Identify which cell holds the provided text, then report its (x, y) central coordinate. 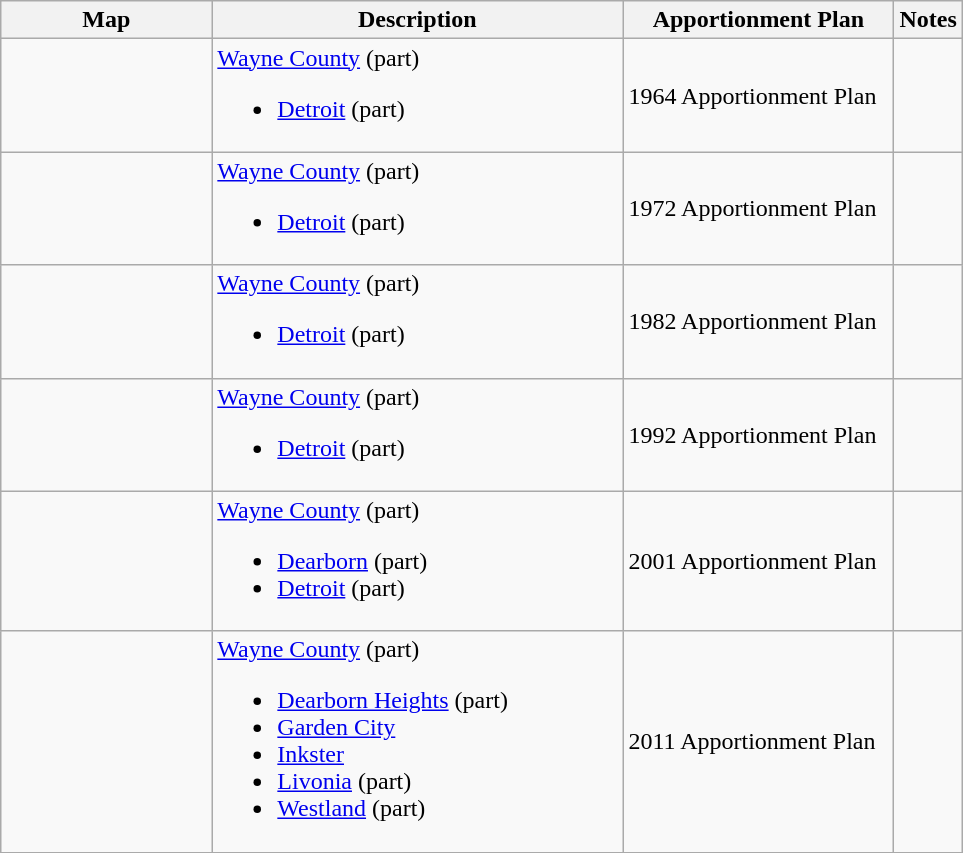
Wayne County (part)Dearborn (part)Detroit (part) (418, 561)
1964 Apportionment Plan (758, 96)
Description (418, 20)
1992 Apportionment Plan (758, 434)
Apportionment Plan (758, 20)
Map (106, 20)
Notes (928, 20)
2011 Apportionment Plan (758, 742)
1972 Apportionment Plan (758, 208)
1982 Apportionment Plan (758, 322)
Wayne County (part)Dearborn Heights (part)Garden CityInksterLivonia (part)Westland (part) (418, 742)
2001 Apportionment Plan (758, 561)
